Scan for the cell matching the given text and deliver its [X, Y] coordinate at center. 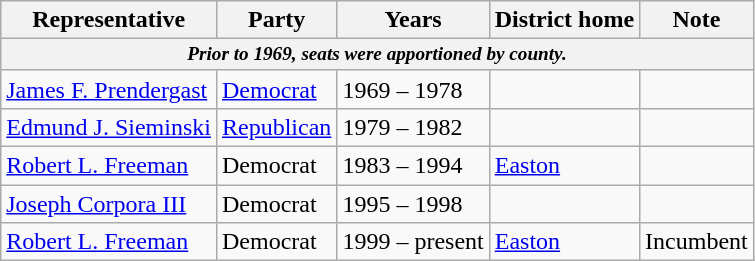
Party [276, 20]
Years [413, 20]
Representative [109, 20]
James F. Prendergast [109, 89]
1983 – 1994 [413, 166]
Joseph Corpora III [109, 204]
1995 – 1998 [413, 204]
1999 – present [413, 242]
1969 – 1978 [413, 89]
Prior to 1969, seats were apportioned by county. [378, 55]
Republican [276, 128]
1979 – 1982 [413, 128]
Edmund J. Sieminski [109, 128]
Note [697, 20]
District home [564, 20]
Incumbent [697, 242]
